Return [X, Y] of the center of cell containing provided text 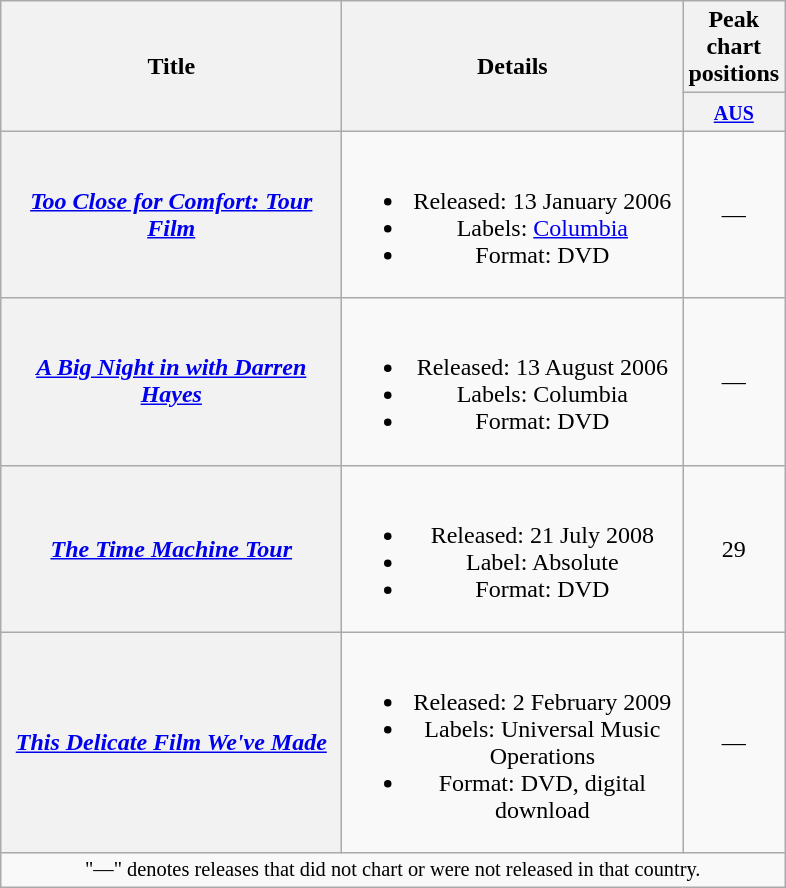
This Delicate Film We've Made [172, 742]
Details [512, 66]
Released: 13 August 2006Labels: ColumbiaFormat: DVD [512, 382]
A Big Night in with Darren Hayes [172, 382]
AUS [734, 112]
Title [172, 66]
Peak chart positions [734, 47]
Released: 13 January 2006Labels: ColumbiaFormat: DVD [512, 214]
Too Close for Comfort: Tour Film [172, 214]
The Time Machine Tour [172, 548]
Released: 2 February 2009Labels: Universal Music OperationsFormat: DVD, digital download [512, 742]
Released: 21 July 2008Label: AbsoluteFormat: DVD [512, 548]
29 [734, 548]
"—" denotes releases that did not chart or were not released in that country. [393, 870]
